Locate the cell with the specified text and output its (x, y) center coordinate. 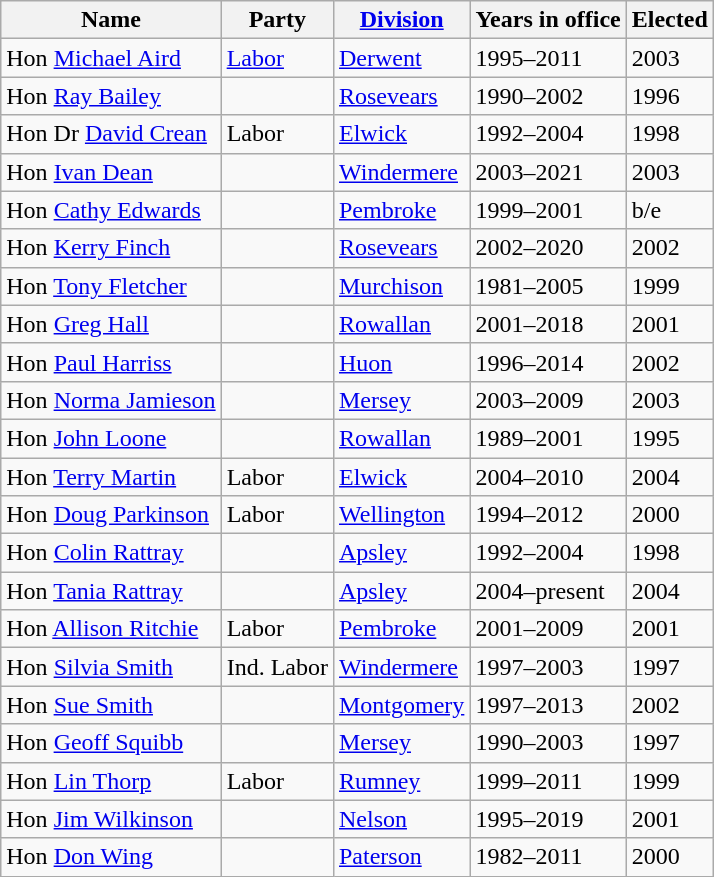
2004–present (548, 591)
Hon Jim Wilkinson (111, 819)
Hon Cathy Edwards (111, 210)
Elected (670, 20)
Hon Lin Thorp (111, 781)
Murchison (401, 286)
1990–2002 (548, 96)
Hon Dr David Crean (111, 134)
Rumney (401, 781)
Nelson (401, 819)
Hon Tony Fletcher (111, 286)
2001–2018 (548, 324)
2002–2020 (548, 248)
Hon Allison Ritchie (111, 629)
b/e (670, 210)
Hon Silvia Smith (111, 667)
1989–2001 (548, 438)
1982–2011 (548, 857)
1999–2001 (548, 210)
1999–2011 (548, 781)
Hon John Loone (111, 438)
Hon Ivan Dean (111, 172)
Hon Tania Rattray (111, 591)
1994–2012 (548, 515)
Derwent (401, 58)
2001–2009 (548, 629)
Hon Terry Martin (111, 477)
Hon Sue Smith (111, 705)
Hon Greg Hall (111, 324)
1995 (670, 438)
Wellington (401, 515)
Paterson (401, 857)
Hon Norma Jamieson (111, 400)
1990–2003 (548, 743)
1997–2003 (548, 667)
Montgomery (401, 705)
1981–2005 (548, 286)
Name (111, 20)
Years in office (548, 20)
Hon Paul Harriss (111, 362)
Hon Kerry Finch (111, 248)
Hon Colin Rattray (111, 553)
Huon (401, 362)
1997–2013 (548, 705)
Hon Geoff Squibb (111, 743)
Party (277, 20)
Hon Michael Aird (111, 58)
2003–2021 (548, 172)
1995–2019 (548, 819)
1996 (670, 96)
1995–2011 (548, 58)
Hon Ray Bailey (111, 96)
Ind. Labor (277, 667)
Division (401, 20)
Hon Doug Parkinson (111, 515)
1996–2014 (548, 362)
Hon Don Wing (111, 857)
2004–2010 (548, 477)
2003–2009 (548, 400)
